From the cell containing the given text, extract its center point as (X, Y) coordinate. 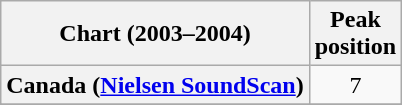
7 (355, 85)
Canada (Nielsen SoundScan) (155, 85)
Peakposition (355, 34)
Chart (2003–2004) (155, 34)
